Detect which cell encompasses the target text, then output its [X, Y] center coordinate. 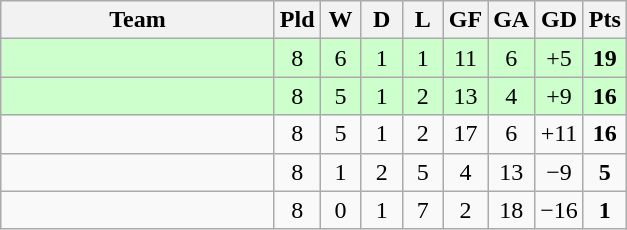
+9 [560, 96]
GD [560, 20]
L [422, 20]
7 [422, 210]
18 [512, 210]
17 [465, 134]
Pts [604, 20]
−9 [560, 172]
Pld [297, 20]
+5 [560, 58]
GF [465, 20]
D [382, 20]
19 [604, 58]
Team [138, 20]
0 [340, 210]
W [340, 20]
+11 [560, 134]
GA [512, 20]
−16 [560, 210]
11 [465, 58]
